Output the (x, y) coordinate of the center of the cell containing the given text.  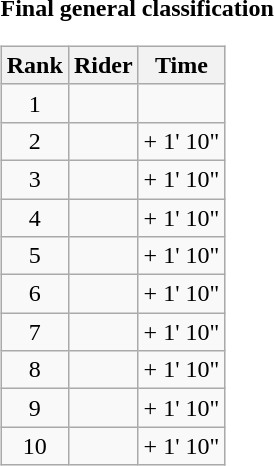
9 (34, 408)
3 (34, 179)
7 (34, 332)
6 (34, 294)
5 (34, 256)
Rider (103, 65)
10 (34, 446)
Rank (34, 65)
Time (182, 65)
4 (34, 217)
1 (34, 103)
2 (34, 141)
8 (34, 370)
